Identify which cell holds the provided text, then report its (x, y) central coordinate. 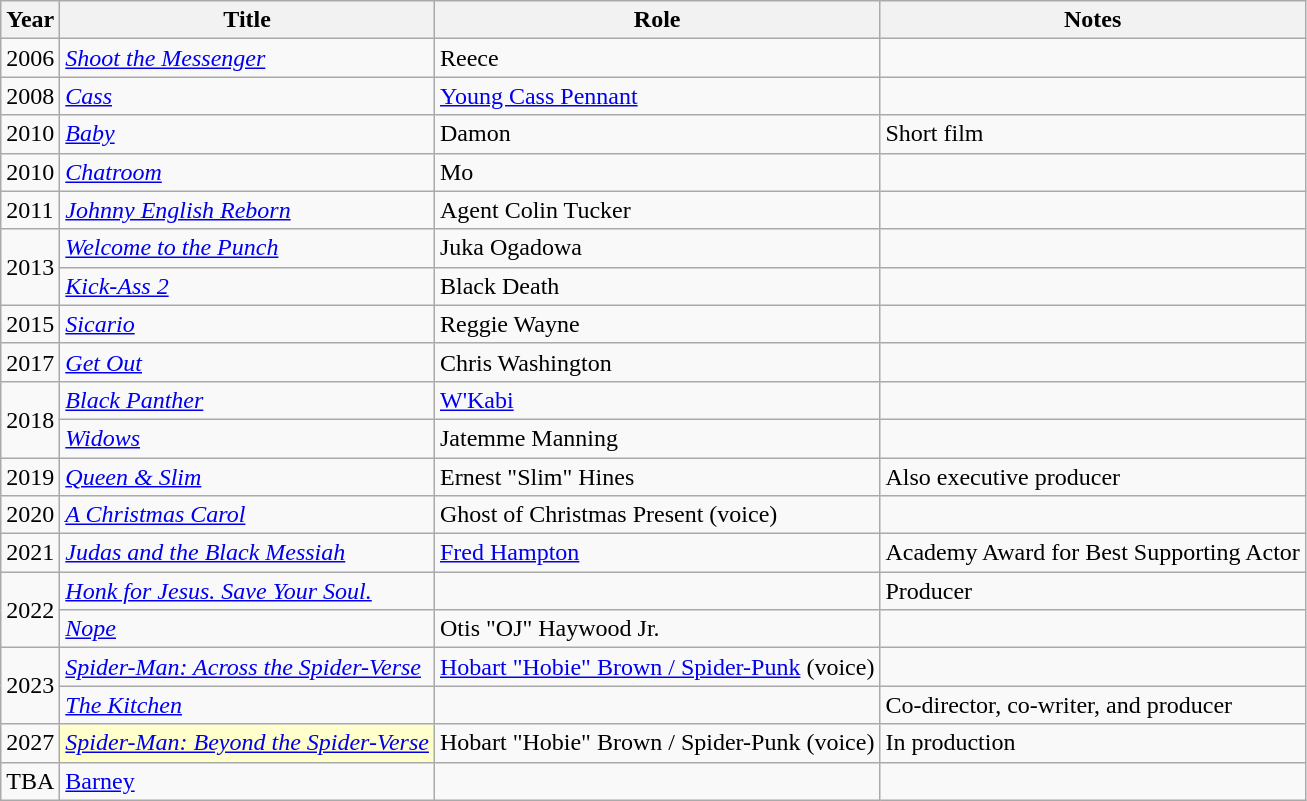
2021 (30, 553)
Notes (1092, 20)
Short film (1092, 134)
Ghost of Christmas Present (voice) (656, 515)
2020 (30, 515)
Role (656, 20)
Nope (248, 629)
Reece (656, 58)
Welcome to the Punch (248, 248)
Juka Ogadowa (656, 248)
Spider-Man: Across the Spider-Verse (248, 667)
2013 (30, 267)
2022 (30, 610)
Baby (248, 134)
Johnny English Reborn (248, 210)
2017 (30, 362)
Sicario (248, 324)
Reggie Wayne (656, 324)
Fred Hampton (656, 553)
Title (248, 20)
TBA (30, 781)
In production (1092, 743)
Year (30, 20)
Chris Washington (656, 362)
Honk for Jesus. Save Your Soul. (248, 591)
The Kitchen (248, 705)
2027 (30, 743)
2023 (30, 686)
Also executive producer (1092, 477)
Get Out (248, 362)
2008 (30, 96)
Kick-Ass 2 (248, 286)
Agent Colin Tucker (656, 210)
Academy Award for Best Supporting Actor (1092, 553)
Shoot the Messenger (248, 58)
Black Death (656, 286)
Young Cass Pennant (656, 96)
Otis "OJ" Haywood Jr. (656, 629)
Ernest "Slim" Hines (656, 477)
Black Panther (248, 400)
Damon (656, 134)
Queen & Slim (248, 477)
W'Kabi (656, 400)
2018 (30, 419)
Cass (248, 96)
Widows (248, 438)
Chatroom (248, 172)
2015 (30, 324)
2019 (30, 477)
Jatemme Manning (656, 438)
Mo (656, 172)
Spider-Man: Beyond the Spider-Verse (248, 743)
Producer (1092, 591)
Co-director, co-writer, and producer (1092, 705)
A Christmas Carol (248, 515)
2006 (30, 58)
Barney (248, 781)
2011 (30, 210)
Judas and the Black Messiah (248, 553)
